Extract the [X, Y] coordinate from the center of the cell holding the provided text.  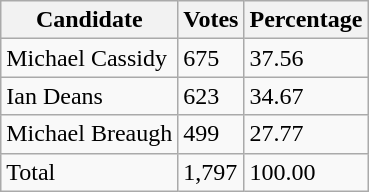
623 [211, 96]
Ian Deans [90, 96]
100.00 [306, 172]
27.77 [306, 134]
Percentage [306, 20]
Total [90, 172]
37.56 [306, 58]
1,797 [211, 172]
Michael Cassidy [90, 58]
499 [211, 134]
Votes [211, 20]
675 [211, 58]
Candidate [90, 20]
34.67 [306, 96]
Michael Breaugh [90, 134]
